Provide the (x, y) coordinate of the cell's center where the given text is located.  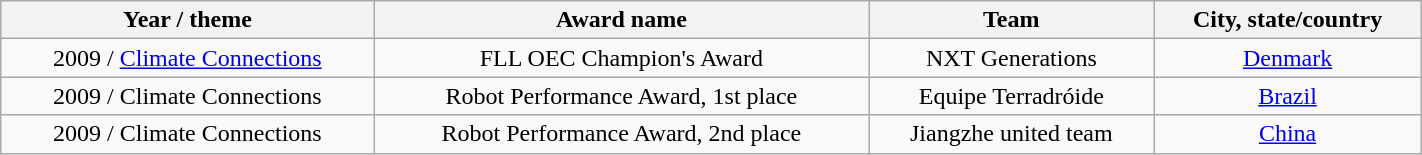
Year / theme (188, 20)
Award name (622, 20)
Team (1012, 20)
NXT Generations (1012, 58)
FLL OEC Champion's Award (622, 58)
China (1288, 134)
Robot Performance Award, 2nd place (622, 134)
City, state/country (1288, 20)
Jiangzhe united team (1012, 134)
Robot Performance Award, 1st place (622, 96)
Denmark (1288, 58)
Equipe Terradróide (1012, 96)
Brazil (1288, 96)
